Pinpoint the cell where the given text exists, returning its (x, y) midpoint coordinate. 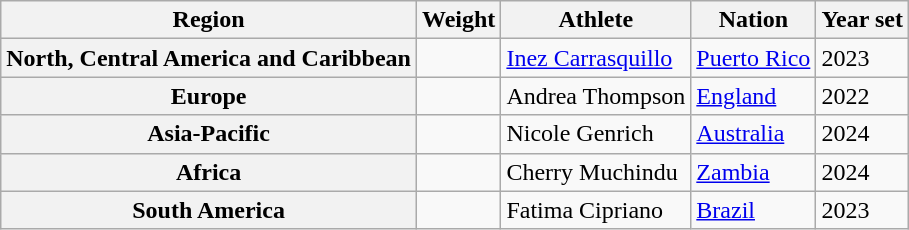
Inez Carrasquillo (596, 58)
Region (209, 20)
Africa (209, 172)
Fatima Cipriano (596, 210)
Nicole Genrich (596, 134)
Brazil (754, 210)
Athlete (596, 20)
Puerto Rico (754, 58)
England (754, 96)
Asia-Pacific (209, 134)
North, Central America and Caribbean (209, 58)
Andrea Thompson (596, 96)
Year set (862, 20)
South America (209, 210)
Weight (458, 20)
Australia (754, 134)
Cherry Muchindu (596, 172)
Zambia (754, 172)
2022 (862, 96)
Nation (754, 20)
Europe (209, 96)
